Return the [x, y] coordinate for the center point of the cell that contains the specified text.  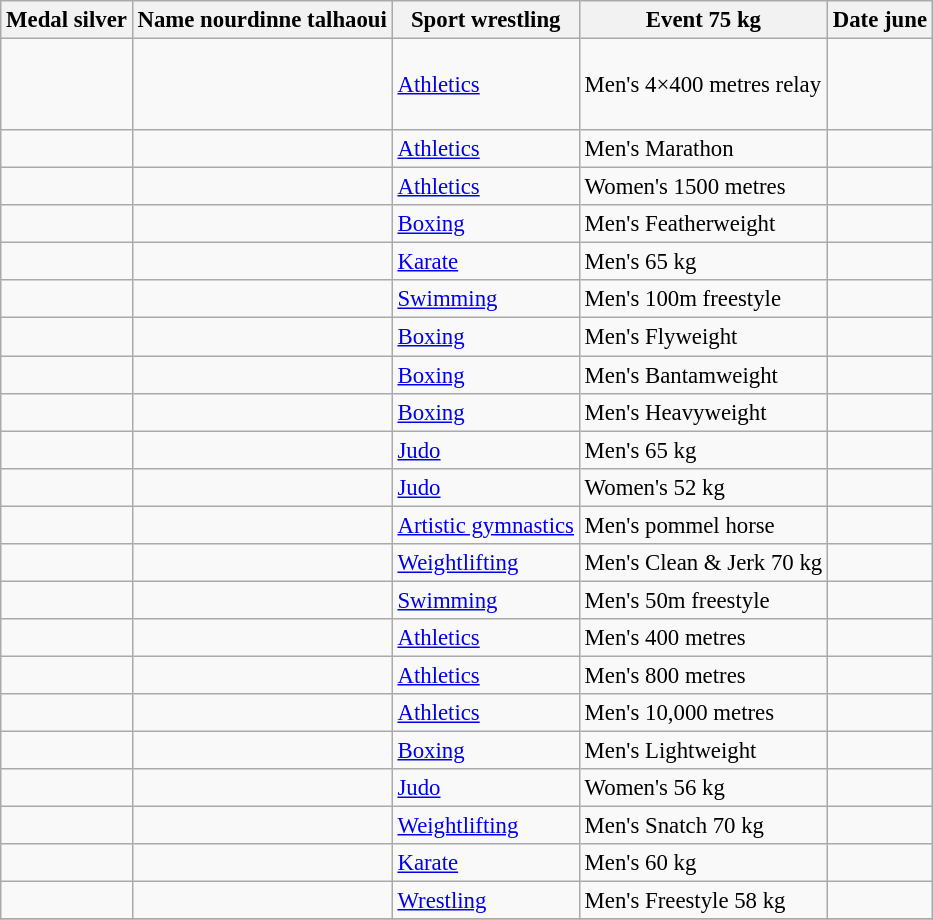
Men's 10,000 metres [703, 713]
Men's 60 kg [703, 863]
Men's Heavyweight [703, 412]
Men's pommel horse [703, 525]
Men's Marathon [703, 149]
Men's Snatch 70 kg [703, 826]
Event 75 kg [703, 20]
Medal silver [66, 20]
Men's Featherweight [703, 224]
Artistic gymnastics [486, 525]
Men's Clean & Jerk 70 kg [703, 563]
Men's 400 metres [703, 638]
Men's Freestyle 58 kg [703, 901]
Men's 800 metres [703, 675]
Name nourdinne talhaoui [262, 20]
Women's 56 kg [703, 788]
Sport wrestling [486, 20]
Men's 100m freestyle [703, 299]
Date june [880, 20]
Men's Flyweight [703, 337]
Women's 52 kg [703, 487]
Wrestling [486, 901]
Women's 1500 metres [703, 187]
Men's Bantamweight [703, 375]
Men's Lightweight [703, 751]
Men's 4×400 metres relay [703, 85]
Men's 50m freestyle [703, 600]
